Extract the (x, y) coordinate from the center of the cell holding the provided text.  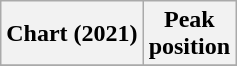
Peakposition (189, 34)
Chart (2021) (72, 34)
